Output the (X, Y) coordinate of the center of the cell containing the given text.  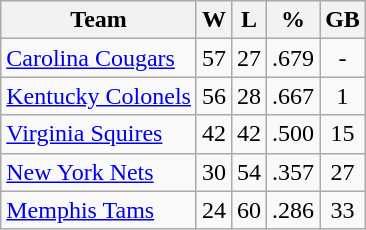
W (214, 20)
.679 (294, 58)
54 (250, 172)
33 (343, 210)
56 (214, 96)
57 (214, 58)
L (250, 20)
.667 (294, 96)
% (294, 20)
1 (343, 96)
Virginia Squires (99, 134)
60 (250, 210)
.286 (294, 210)
Carolina Cougars (99, 58)
GB (343, 20)
New York Nets (99, 172)
28 (250, 96)
Memphis Tams (99, 210)
.357 (294, 172)
- (343, 58)
15 (343, 134)
24 (214, 210)
Kentucky Colonels (99, 96)
.500 (294, 134)
Team (99, 20)
30 (214, 172)
